Capture the cell that displays the provided text and extract its [X, Y] central coordinate. 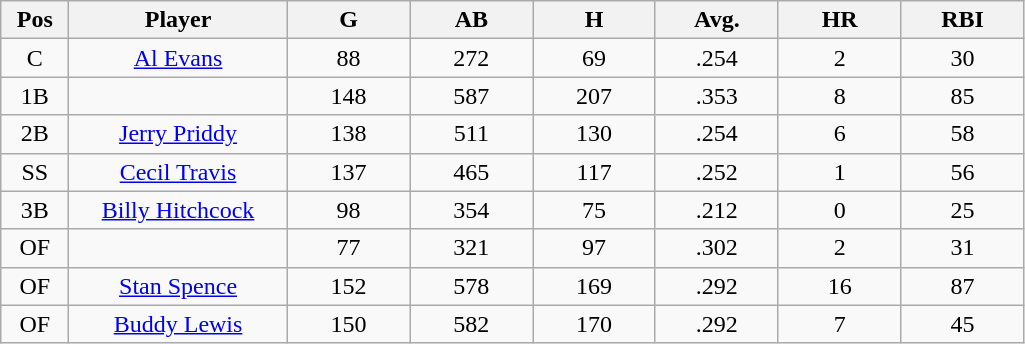
30 [962, 58]
Billy Hitchcock [178, 210]
25 [962, 210]
2B [35, 134]
Jerry Priddy [178, 134]
321 [472, 248]
97 [594, 248]
Avg. [716, 20]
HR [840, 20]
56 [962, 172]
465 [472, 172]
170 [594, 324]
511 [472, 134]
G [348, 20]
1 [840, 172]
354 [472, 210]
117 [594, 172]
Al Evans [178, 58]
582 [472, 324]
207 [594, 96]
7 [840, 324]
578 [472, 286]
6 [840, 134]
88 [348, 58]
C [35, 58]
.353 [716, 96]
1B [35, 96]
RBI [962, 20]
AB [472, 20]
.252 [716, 172]
8 [840, 96]
Buddy Lewis [178, 324]
H [594, 20]
148 [348, 96]
130 [594, 134]
.212 [716, 210]
98 [348, 210]
138 [348, 134]
0 [840, 210]
87 [962, 286]
58 [962, 134]
31 [962, 248]
Cecil Travis [178, 172]
Player [178, 20]
77 [348, 248]
.302 [716, 248]
150 [348, 324]
75 [594, 210]
45 [962, 324]
137 [348, 172]
169 [594, 286]
69 [594, 58]
152 [348, 286]
16 [840, 286]
Pos [35, 20]
Stan Spence [178, 286]
SS [35, 172]
3B [35, 210]
85 [962, 96]
587 [472, 96]
272 [472, 58]
